Find where the given text appears and provide that cell's center as (x, y) coordinate. 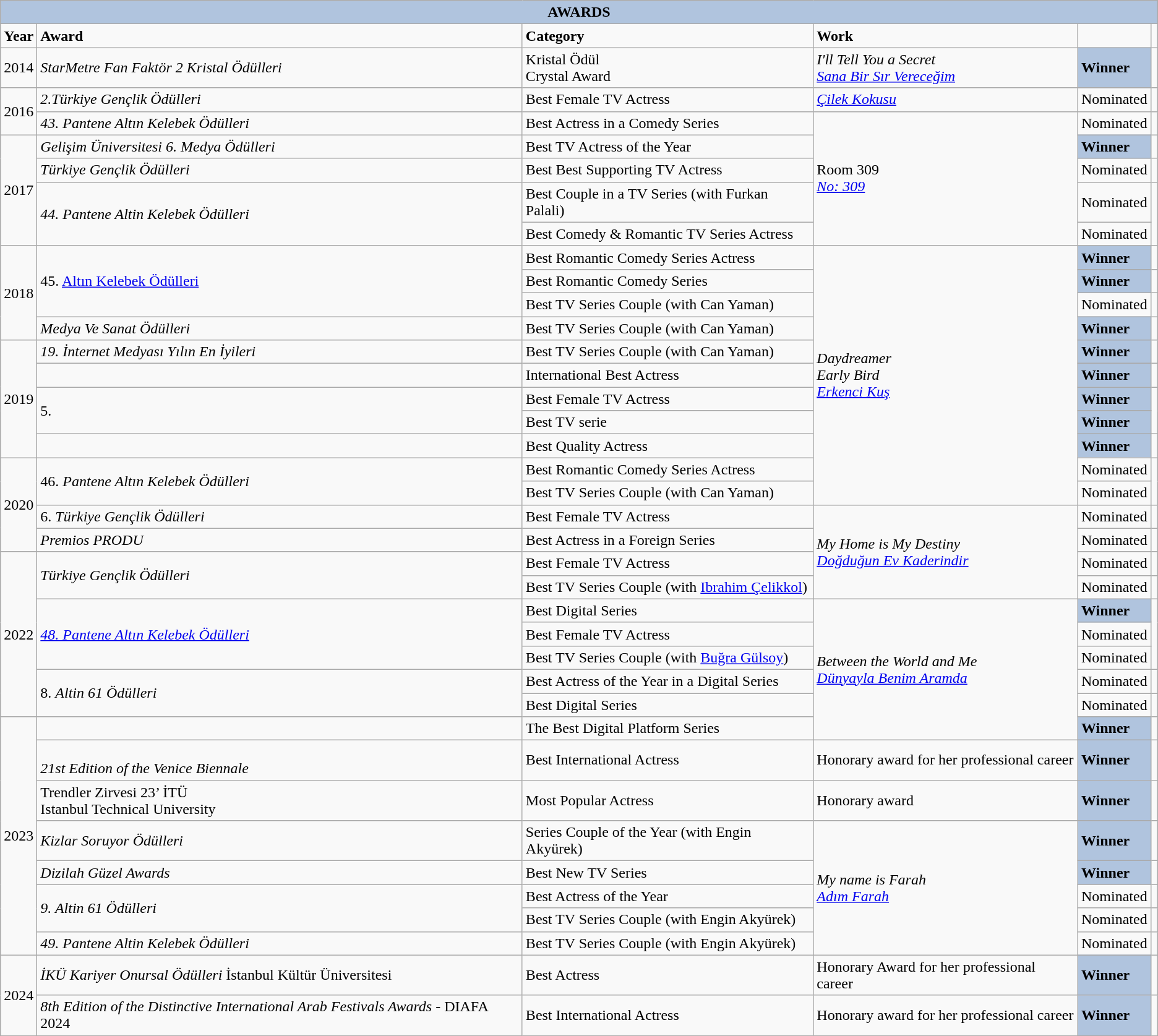
Best Best Supporting TV Actress (667, 170)
Between the World and MeDünyayla Benim Aramda (946, 669)
Best Couple in a TV Series (with Furkan Palali) (667, 202)
StarMetre Fan Faktör 2 Kristal Ödülleri (280, 68)
Best Actress of the Year (667, 896)
5. (280, 411)
Gelişim Üniversitesi 6. Medya Ödülleri (280, 147)
2022 (19, 634)
Best Quality Actress (667, 446)
Çilek Kokusu (946, 100)
45. Altın Kelebek Ödülleri (280, 281)
DaydreamerEarly BirdErkenci Kuş (946, 375)
Work (946, 36)
Best Actress in a Foreign Series (667, 540)
2016 (19, 111)
49. Pantene Altin Kelebek Ödülleri (280, 943)
19. İnternet Medyası Yılın En İyileri (280, 352)
46. Pantene Altın Kelebek Ödülleri (280, 481)
Best TV Actress of the Year (667, 147)
International Best Actress (667, 375)
İKÜ Kariyer Onursal Ödülleri İstanbul Kültür Üniversitesi (280, 975)
Best New TV Series (667, 873)
Room 309No: 309 (946, 178)
Best TV serie (667, 422)
I'll Tell You a SecretSana Bir Sır Vereceğim (946, 68)
Kizlar Soruyor Ödülleri (280, 841)
Best Actress of the Year in a Digital Series (667, 681)
8th Edition of the Distinctive International Arab Festivals Awards - DIAFA 2024 (280, 1016)
Category (667, 36)
21st Edition of the Venice Biennale (280, 761)
2017 (19, 191)
Best TV Series Couple (with Ibrahim Çelikkol) (667, 587)
8. Altin 61 Ödülleri (280, 693)
My Home is My DestinyDoğduğun Ev Kaderindir (946, 552)
Award (280, 36)
Best Actress (667, 975)
Trendler Zirvesi 23’ İTÜIstanbul Technical University (280, 800)
Kristal ÖdülCrystal Award (667, 68)
2019 (19, 399)
48. Pantene Altın Kelebek Ödülleri (280, 634)
44. Pantene Altin Kelebek Ödülleri (280, 214)
Medya Ve Sanat Ödülleri (280, 328)
2023 (19, 836)
43. Pantene Altın Kelebek Ödülleri (280, 123)
Best TV Series Couple (with Buğra Gülsoy) (667, 657)
Honorary award (946, 800)
Best Actress in a Comedy Series (667, 123)
2.Türkiye Gençlik Ödülleri (280, 100)
Dizilah Güzel Awards (280, 873)
Year (19, 36)
Premios PRODU (280, 540)
2020 (19, 505)
Best Romantic Comedy Series (667, 281)
6. Türkiye Gençlik Ödülleri (280, 516)
Series Couple of the Year (with Engin Akyürek) (667, 841)
2014 (19, 68)
9. Altin 61 Ödülleri (280, 908)
Most Popular Actress (667, 800)
AWARDS (579, 12)
2024 (19, 995)
Best Comedy & Romantic TV Series Actress (667, 234)
My name is FarahAdım Farah (946, 888)
Honorary Award for her professional career (946, 975)
2018 (19, 293)
The Best Digital Platform Series (667, 729)
